Output the [X, Y] coordinate of the center of the cell containing the given text.  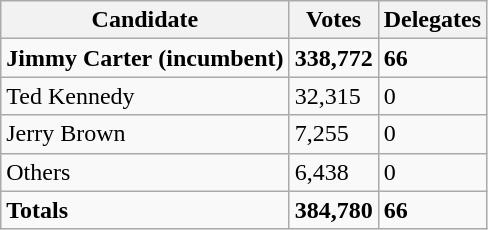
Jimmy Carter (incumbent) [145, 58]
32,315 [334, 96]
Ted Kennedy [145, 96]
Totals [145, 210]
Others [145, 172]
7,255 [334, 134]
384,780 [334, 210]
338,772 [334, 58]
Votes [334, 20]
Delegates [432, 20]
Candidate [145, 20]
6,438 [334, 172]
Jerry Brown [145, 134]
